From the cell containing the given text, extract its center point as [X, Y] coordinate. 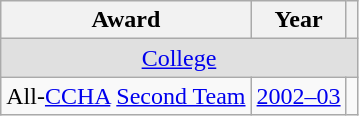
2002–03 [298, 96]
Year [298, 20]
College [179, 58]
All-CCHA Second Team [126, 96]
Award [126, 20]
